Output the [x, y] coordinate of the center of the cell containing the given text.  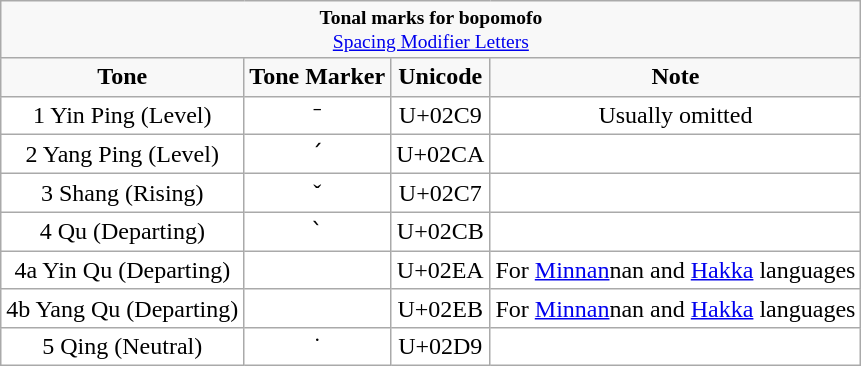
Tonal marks for bopomofoSpacing Modifier Letters [431, 30]
U+02EB [440, 308]
U+02C7 [440, 193]
5 Qing (Neutral) [122, 346]
Usually omitted [676, 115]
U+02EA [440, 270]
ˋ [318, 232]
U+02D9 [440, 346]
ˇ [318, 193]
U+02CA [440, 154]
Tone Marker [318, 77]
4b Yang Qu (Departing) [122, 308]
4a Yin Qu (Departing) [122, 270]
1 Yin Ping (Level) [122, 115]
4 Qu (Departing) [122, 232]
˙ [318, 346]
2 Yang Ping (Level) [122, 154]
Note [676, 77]
U+02CB [440, 232]
Tone [122, 77]
ˉ [318, 115]
ˊ [318, 154]
Unicode [440, 77]
U+02C9 [440, 115]
3 Shang (Rising) [122, 193]
